Search for the cell housing the specified text and yield its (x, y) center coordinate. 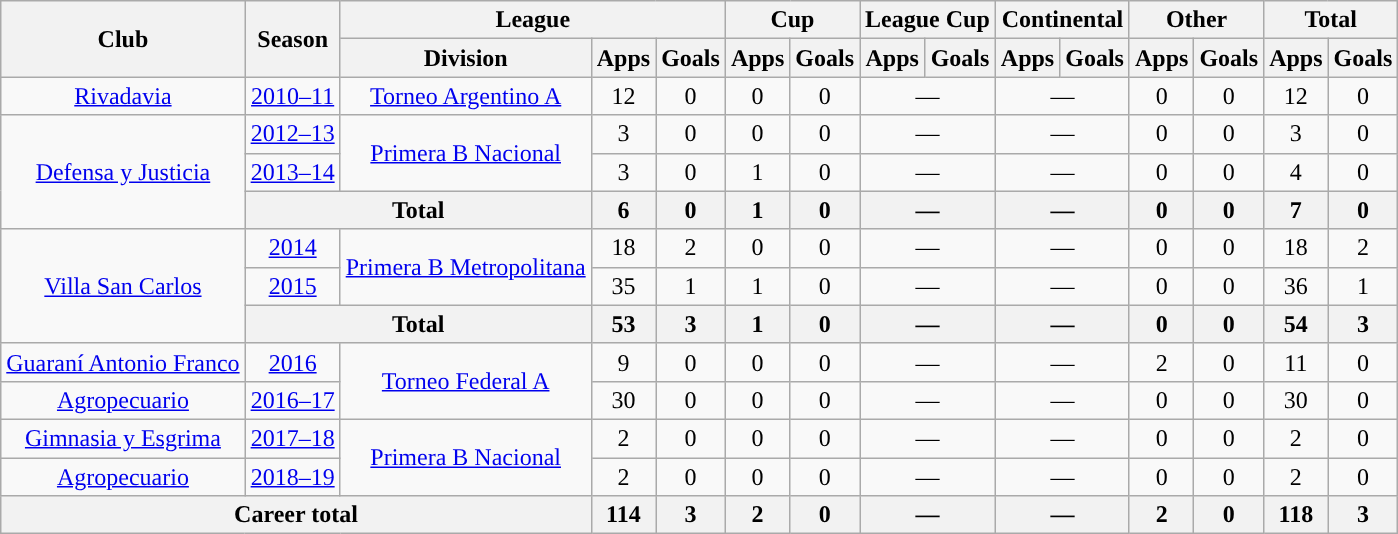
Rivadavia (123, 96)
7 (1296, 210)
36 (1296, 286)
Division (466, 58)
Club (123, 39)
Guaraní Antonio Franco (123, 362)
2015 (292, 286)
53 (623, 324)
League Cup (928, 20)
Gimnasia y Esgrima (123, 438)
Villa San Carlos (123, 286)
118 (1296, 515)
9 (623, 362)
Torneo Argentino A (466, 96)
2012–13 (292, 134)
54 (1296, 324)
Continental (1062, 20)
2016 (292, 362)
11 (1296, 362)
2016–17 (292, 400)
35 (623, 286)
4 (1296, 172)
League (532, 20)
6 (623, 210)
2014 (292, 248)
114 (623, 515)
2017–18 (292, 438)
2010–11 (292, 96)
2013–14 (292, 172)
Career total (296, 515)
Season (292, 39)
Defensa y Justicia (123, 172)
Other (1196, 20)
Cup (792, 20)
2018–19 (292, 477)
Primera B Metropolitana (466, 267)
Torneo Federal A (466, 381)
